Capture the cell that displays the provided text and extract its [X, Y] central coordinate. 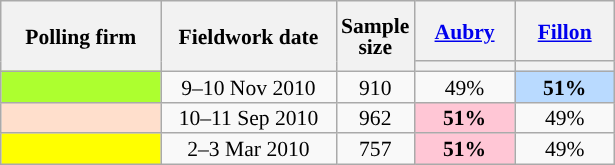
9–10 Nov 2010 [248, 86]
10–11 Sep 2010 [248, 118]
Fillon [565, 31]
Samplesize [375, 36]
962 [375, 118]
757 [375, 150]
Fieldwork date [248, 36]
2–3 Mar 2010 [248, 150]
910 [375, 86]
Polling firm [81, 36]
Aubry [464, 31]
